Locate the cell with the specified text and output its (x, y) center coordinate. 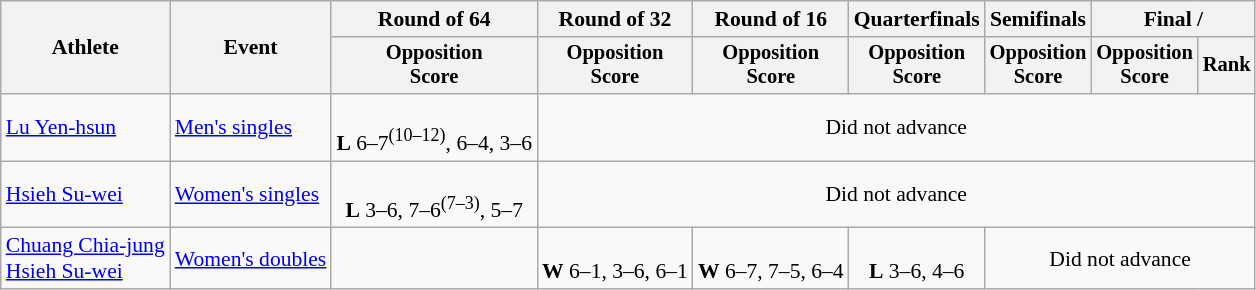
W 6–7, 7–5, 6–4 (771, 258)
Quarterfinals (917, 19)
Round of 64 (434, 19)
L 6–7(10–12), 6–4, 3–6 (434, 128)
Hsieh Su-wei (86, 194)
L 3–6, 4–6 (917, 258)
Round of 32 (615, 19)
Round of 16 (771, 19)
Lu Yen-hsun (86, 128)
W 6–1, 3–6, 6–1 (615, 258)
Semifinals (1038, 19)
Men's singles (251, 128)
Rank (1227, 66)
L 3–6, 7–6(7–3), 5–7 (434, 194)
Chuang Chia-jungHsieh Su-wei (86, 258)
Event (251, 48)
Final / (1173, 19)
Women's singles (251, 194)
Women's doubles (251, 258)
Athlete (86, 48)
